Determine the [x, y] coordinate at the center of the cell enclosing the given text.  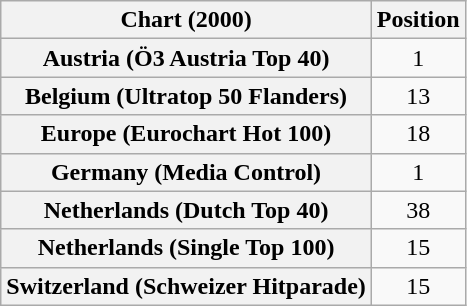
38 [418, 210]
Belgium (Ultratop 50 Flanders) [186, 96]
Germany (Media Control) [186, 172]
Netherlands (Dutch Top 40) [186, 210]
Austria (Ö3 Austria Top 40) [186, 58]
Position [418, 20]
18 [418, 134]
13 [418, 96]
Europe (Eurochart Hot 100) [186, 134]
Netherlands (Single Top 100) [186, 248]
Chart (2000) [186, 20]
Switzerland (Schweizer Hitparade) [186, 286]
